Extract the (x, y) coordinate from the center of the cell holding the provided text.  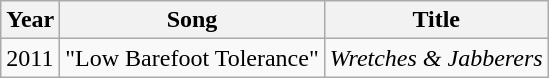
2011 (30, 58)
Song (192, 20)
Year (30, 20)
Wretches & Jabberers (436, 58)
"Low Barefoot Tolerance" (192, 58)
Title (436, 20)
